Return the [x, y] coordinate for the center point of the cell that contains the specified text.  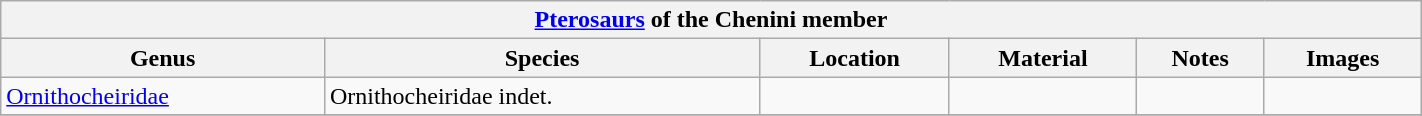
Ornithocheiridae [163, 96]
Material [1042, 58]
Ornithocheiridae indet. [542, 96]
Genus [163, 58]
Notes [1200, 58]
Images [1342, 58]
Species [542, 58]
Pterosaurs of the Chenini member [711, 20]
Location [855, 58]
